Return (X, Y) of the center of cell containing provided text 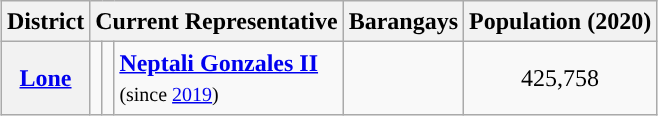
Population (2020) (560, 22)
District (45, 22)
Barangays (403, 22)
425,758 (560, 78)
Neptali Gonzales II(since 2019) (228, 78)
Lone (45, 78)
Current Representative (216, 22)
